Pinpoint the cell where the given text exists, returning its [X, Y] midpoint coordinate. 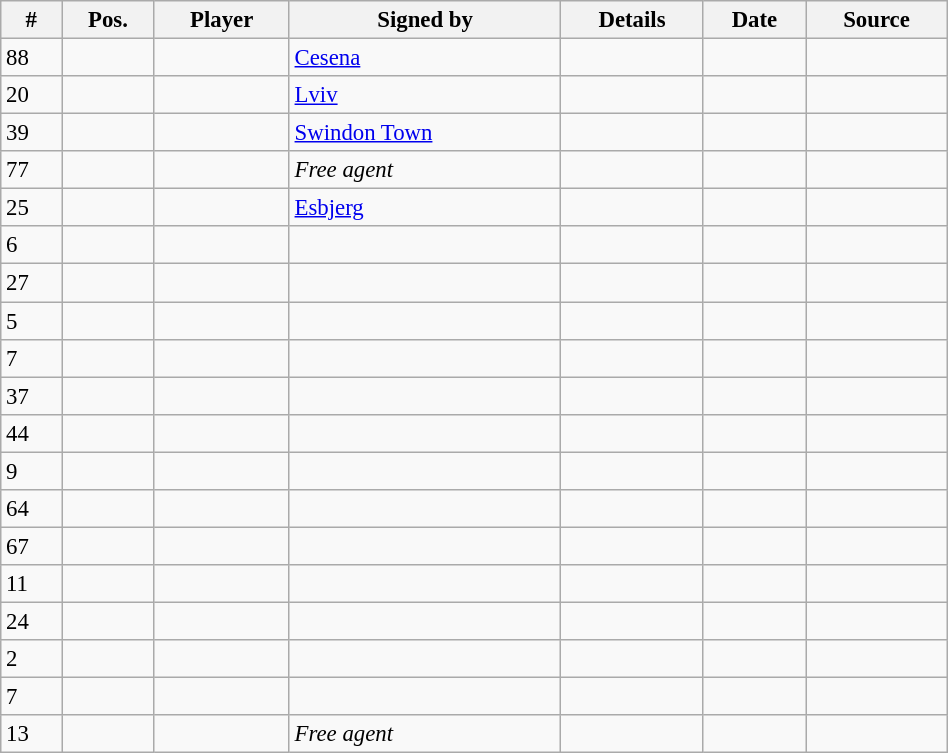
Date [754, 20]
39 [32, 133]
88 [32, 58]
13 [32, 734]
2 [32, 659]
64 [32, 509]
37 [32, 396]
11 [32, 584]
24 [32, 621]
67 [32, 546]
Player [222, 20]
Esbjerg [425, 208]
44 [32, 433]
Signed by [425, 20]
9 [32, 471]
Cesena [425, 58]
6 [32, 245]
20 [32, 95]
Lviv [425, 95]
Swindon Town [425, 133]
5 [32, 321]
Details [632, 20]
Source [876, 20]
27 [32, 283]
25 [32, 208]
77 [32, 170]
Pos. [108, 20]
# [32, 20]
